Find where the given text appears and provide that cell's center as (X, Y) coordinate. 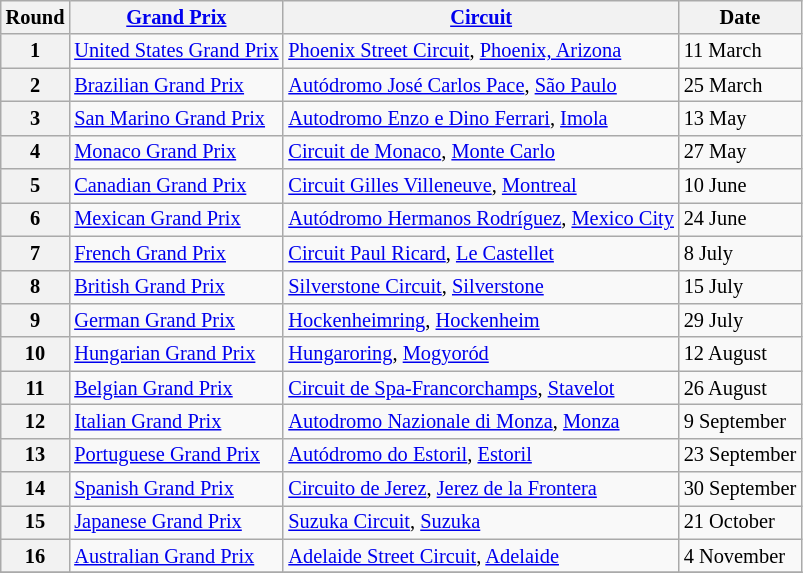
United States Grand Prix (176, 51)
25 March (740, 85)
Monaco Grand Prix (176, 152)
30 September (740, 489)
2 (36, 85)
Canadian Grand Prix (176, 186)
24 June (740, 219)
Autodromo Nazionale di Monza, Monza (480, 421)
8 July (740, 253)
Hockenheimring, Hockenheim (480, 320)
Brazilian Grand Prix (176, 85)
27 May (740, 152)
5 (36, 186)
15 July (740, 287)
13 (36, 455)
Hungarian Grand Prix (176, 354)
11 (36, 388)
French Grand Prix (176, 253)
1 (36, 51)
9 (36, 320)
7 (36, 253)
Silverstone Circuit, Silverstone (480, 287)
3 (36, 118)
Circuit Paul Ricard, Le Castellet (480, 253)
4 November (740, 556)
San Marino Grand Prix (176, 118)
Japanese Grand Prix (176, 522)
10 (36, 354)
Adelaide Street Circuit, Adelaide (480, 556)
Circuit de Spa-Francorchamps, Stavelot (480, 388)
Autódromo do Estoril, Estoril (480, 455)
Italian Grand Prix (176, 421)
Autodromo Enzo e Dino Ferrari, Imola (480, 118)
26 August (740, 388)
Belgian Grand Prix (176, 388)
Mexican Grand Prix (176, 219)
16 (36, 556)
29 July (740, 320)
Suzuka Circuit, Suzuka (480, 522)
Phoenix Street Circuit, Phoenix, Arizona (480, 51)
Circuit (480, 17)
15 (36, 522)
Australian Grand Prix (176, 556)
Round (36, 17)
British Grand Prix (176, 287)
Circuito de Jerez, Jerez de la Frontera (480, 489)
Grand Prix (176, 17)
4 (36, 152)
13 May (740, 118)
11 March (740, 51)
23 September (740, 455)
8 (36, 287)
9 September (740, 421)
German Grand Prix (176, 320)
Circuit de Monaco, Monte Carlo (480, 152)
21 October (740, 522)
14 (36, 489)
Autódromo José Carlos Pace, São Paulo (480, 85)
Circuit Gilles Villeneuve, Montreal (480, 186)
Spanish Grand Prix (176, 489)
Autódromo Hermanos Rodríguez, Mexico City (480, 219)
Portuguese Grand Prix (176, 455)
10 June (740, 186)
Date (740, 17)
12 (36, 421)
Hungaroring, Mogyoród (480, 354)
12 August (740, 354)
6 (36, 219)
